Pinpoint the cell where the given text exists, returning its [X, Y] midpoint coordinate. 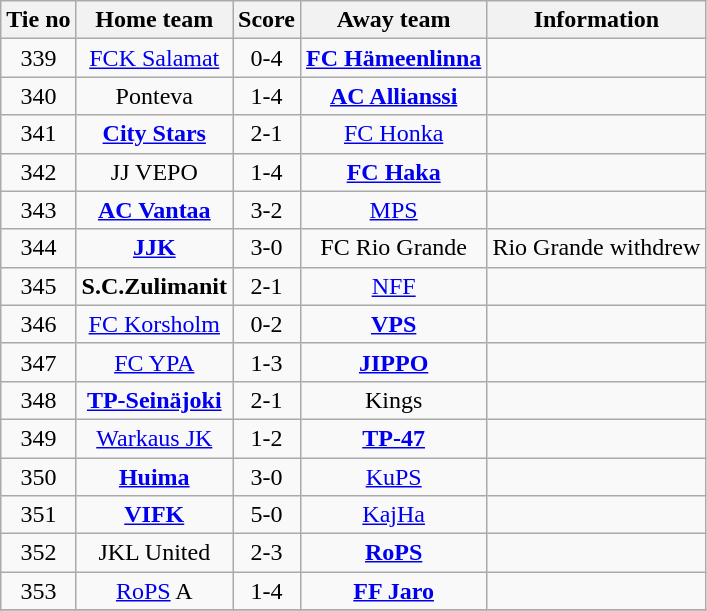
KuPS [393, 477]
TP-47 [393, 438]
353 [38, 591]
0-2 [266, 324]
FF Jaro [393, 591]
0-4 [266, 58]
VIFK [154, 515]
350 [38, 477]
347 [38, 362]
FC Honka [393, 134]
Kings [393, 400]
Away team [393, 20]
Information [596, 20]
349 [38, 438]
KajHa [393, 515]
340 [38, 96]
341 [38, 134]
3-2 [266, 210]
5-0 [266, 515]
Huima [154, 477]
JJK [154, 248]
S.C.Zulimanit [154, 286]
FC Rio Grande [393, 248]
352 [38, 553]
FC Hämeenlinna [393, 58]
RoPS A [154, 591]
348 [38, 400]
Tie no [38, 20]
339 [38, 58]
TP-Seinäjoki [154, 400]
Ponteva [154, 96]
MPS [393, 210]
Home team [154, 20]
344 [38, 248]
NFF [393, 286]
FC YPA [154, 362]
343 [38, 210]
1-2 [266, 438]
FCK Salamat [154, 58]
351 [38, 515]
VPS [393, 324]
City Stars [154, 134]
AC Vantaa [154, 210]
JKL United [154, 553]
FC Korsholm [154, 324]
FC Haka [393, 172]
Score [266, 20]
2-3 [266, 553]
Rio Grande withdrew [596, 248]
JIPPO [393, 362]
346 [38, 324]
Warkaus JK [154, 438]
1-3 [266, 362]
345 [38, 286]
342 [38, 172]
AC Allianssi [393, 96]
JJ VEPO [154, 172]
RoPS [393, 553]
